For the text-containing cell, return its midpoint in (X, Y) coordinate format. 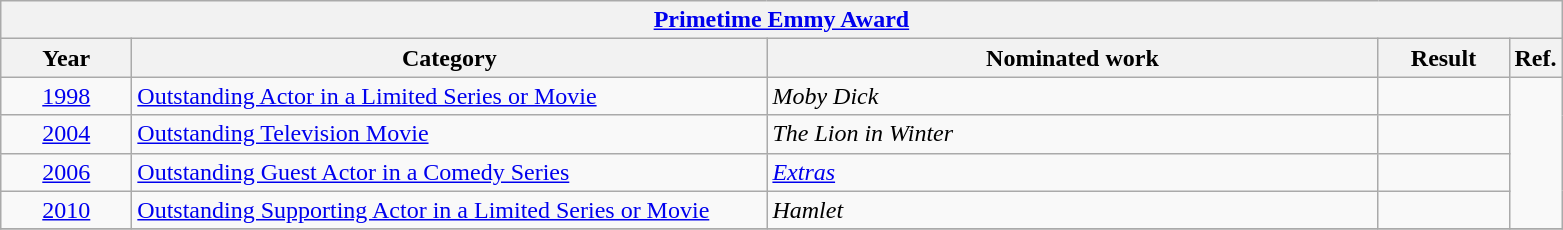
Moby Dick (1072, 96)
The Lion in Winter (1072, 134)
Year (66, 58)
Outstanding Actor in a Limited Series or Movie (450, 96)
Primetime Emmy Award (782, 20)
2006 (66, 172)
Ref. (1536, 58)
1998 (66, 96)
Result (1444, 58)
Nominated work (1072, 58)
2010 (66, 210)
2004 (66, 134)
Category (450, 58)
Outstanding Guest Actor in a Comedy Series (450, 172)
Outstanding Supporting Actor in a Limited Series or Movie (450, 210)
Hamlet (1072, 210)
Outstanding Television Movie (450, 134)
Extras (1072, 172)
